Return (X, Y) of the center of cell containing provided text 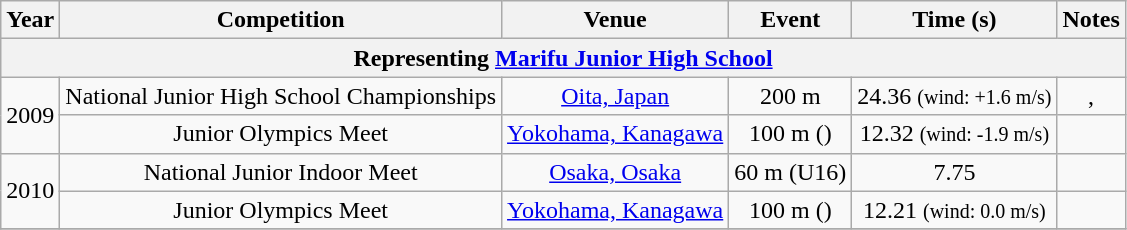
200 m (790, 96)
Oita, Japan (616, 96)
, (1091, 96)
Time (s) (954, 20)
24.36 (wind: +1.6 m/s) (954, 96)
National Junior Indoor Meet (281, 172)
2009 (30, 115)
2010 (30, 191)
National Junior High School Championships (281, 96)
Representing Marifu Junior High School (564, 58)
Notes (1091, 20)
7.75 (954, 172)
Competition (281, 20)
Year (30, 20)
Venue (616, 20)
12.21 (wind: 0.0 m/s) (954, 210)
Event (790, 20)
60 m (U16) (790, 172)
12.32 (wind: -1.9 m/s) (954, 134)
Osaka, Osaka (616, 172)
